Return the (X, Y) coordinate for the center point of the cell that contains the specified text.  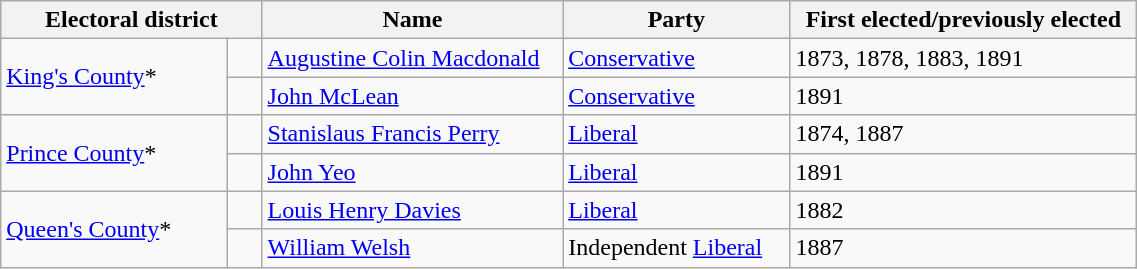
Electoral district (132, 20)
King's County* (114, 77)
Louis Henry Davies (412, 210)
William Welsh (412, 248)
Stanislaus Francis Perry (412, 134)
1882 (964, 210)
1873, 1878, 1883, 1891 (964, 58)
Name (412, 20)
Prince County* (114, 153)
1874, 1887 (964, 134)
First elected/previously elected (964, 20)
John McLean (412, 96)
Augustine Colin Macdonald (412, 58)
Independent Liberal (676, 248)
1887 (964, 248)
Party (676, 20)
Queen's County* (114, 229)
John Yeo (412, 172)
